Capture the cell that displays the provided text and extract its (x, y) central coordinate. 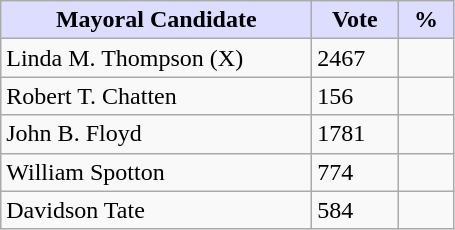
Mayoral Candidate (156, 20)
584 (355, 210)
2467 (355, 58)
% (426, 20)
1781 (355, 134)
John B. Floyd (156, 134)
Robert T. Chatten (156, 96)
774 (355, 172)
William Spotton (156, 172)
Linda M. Thompson (X) (156, 58)
Vote (355, 20)
Davidson Tate (156, 210)
156 (355, 96)
